From the cell containing the given text, extract its center point as [X, Y] coordinate. 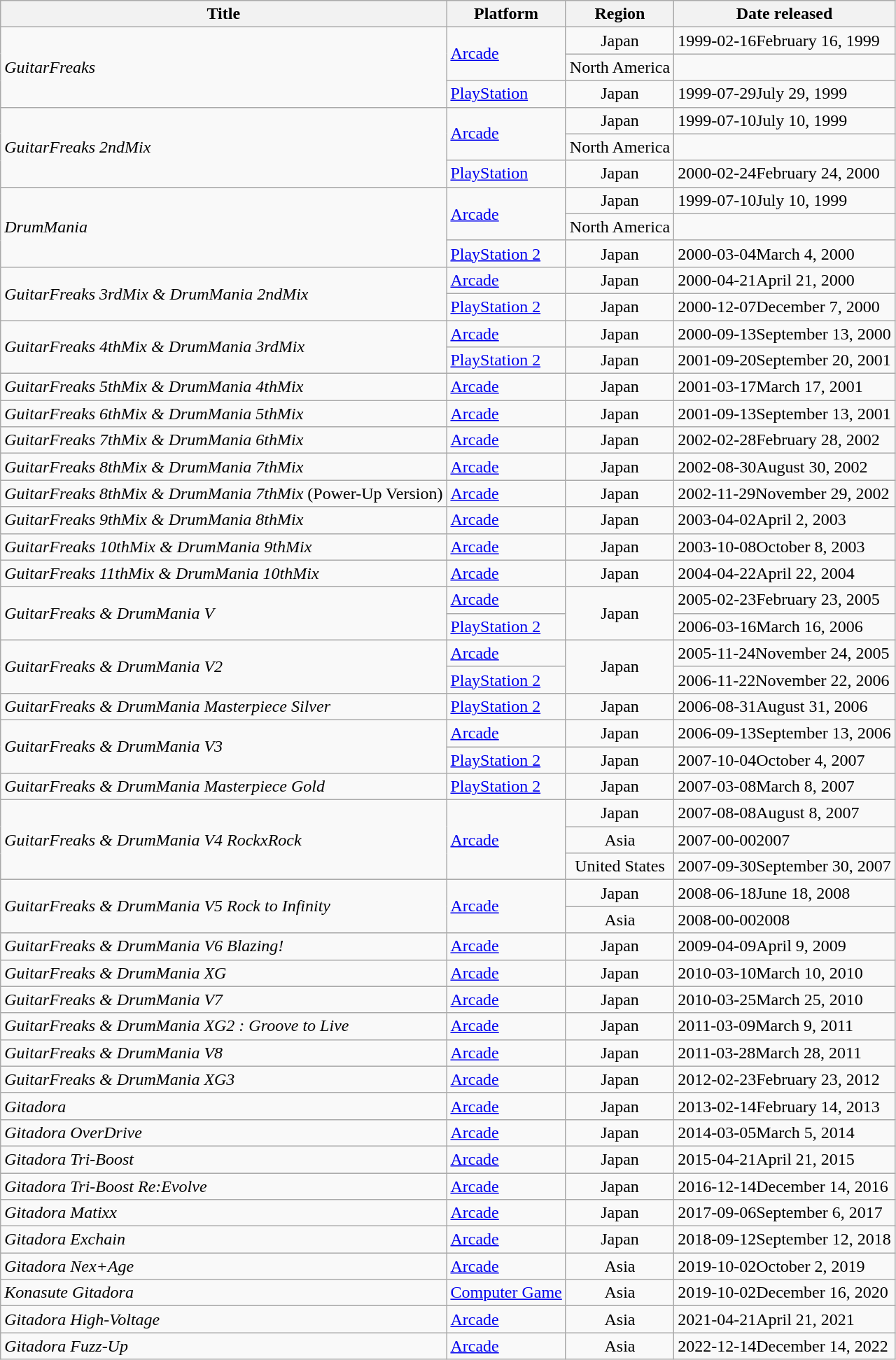
2001-09-20September 20, 2001 [785, 360]
2007-00-002007 [785, 840]
2017-09-06September 6, 2017 [785, 1213]
GuitarFreaks & DrumMania V2 [224, 666]
Gitadora Fuzz-Up [224, 1346]
2018-09-12September 12, 2018 [785, 1240]
GuitarFreaks 8thMix & DrumMania 7thMix (Power-Up Version) [224, 493]
Computer Game [506, 1293]
Gitadora Matixx [224, 1213]
GuitarFreaks & DrumMania V [224, 613]
GuitarFreaks 4thMix & DrumMania 3rdMix [224, 347]
2008-00-002008 [785, 920]
2019-10-02October 2, 2019 [785, 1266]
2005-11-24November 24, 2005 [785, 653]
GuitarFreaks & DrumMania V7 [224, 1000]
GuitarFreaks & DrumMania Masterpiece Gold [224, 787]
GuitarFreaks 6thMix & DrumMania 5thMix [224, 414]
2006-08-31August 31, 2006 [785, 706]
GuitarFreaks & DrumMania XG [224, 973]
GuitarFreaks 8thMix & DrumMania 7thMix [224, 467]
GuitarFreaks 3rdMix & DrumMania 2ndMix [224, 293]
DrumMania [224, 227]
GuitarFreaks 2ndMix [224, 147]
Title [224, 14]
Konasute Gitadora [224, 1293]
Gitadora High-Voltage [224, 1319]
2000-03-04March 4, 2000 [785, 253]
United States [619, 867]
2002-08-30August 30, 2002 [785, 467]
2000-12-07December 7, 2000 [785, 307]
2007-10-04October 4, 2007 [785, 759]
2000-09-13September 13, 2000 [785, 334]
Gitadora Exchain [224, 1240]
2003-04-02April 2, 2003 [785, 520]
Gitadora Tri-Boost Re:Evolve [224, 1186]
Gitadora [224, 1106]
GuitarFreaks 10thMix & DrumMania 9thMix [224, 547]
2015-04-21April 21, 2015 [785, 1159]
2000-02-24February 24, 2000 [785, 174]
2002-11-29November 29, 2002 [785, 493]
GuitarFreaks 11thMix & DrumMania 10thMix [224, 573]
GuitarFreaks 9thMix & DrumMania 8thMix [224, 520]
2008-06-18June 18, 2008 [785, 893]
GuitarFreaks & DrumMania Masterpiece Silver [224, 706]
2016-12-14December 14, 2016 [785, 1186]
Platform [506, 14]
GuitarFreaks & DrumMania V5 Rock to Infinity [224, 906]
2006-09-13September 13, 2006 [785, 733]
2009-04-09April 9, 2009 [785, 946]
2007-08-08August 8, 2007 [785, 813]
GuitarFreaks & DrumMania V6 Blazing! [224, 946]
2013-02-14February 14, 2013 [785, 1106]
GuitarFreaks & DrumMania V8 [224, 1053]
Gitadora Tri-Boost [224, 1159]
2005-02-23February 23, 2005 [785, 600]
GuitarFreaks 7thMix & DrumMania 6thMix [224, 440]
2001-09-13September 13, 2001 [785, 414]
2001-03-17March 17, 2001 [785, 387]
2006-11-22November 22, 2006 [785, 680]
GuitarFreaks & DrumMania XG2 : Groove to Live [224, 1026]
1999-07-29July 29, 1999 [785, 94]
2010-03-25March 25, 2010 [785, 1000]
Region [619, 14]
2007-03-08March 8, 2007 [785, 787]
GuitarFreaks & DrumMania XG3 [224, 1079]
2011-03-28March 28, 2011 [785, 1053]
2010-03-10March 10, 2010 [785, 973]
GuitarFreaks & DrumMania V4 RockxRock [224, 840]
2003-10-08October 8, 2003 [785, 547]
2021-04-21April 21, 2021 [785, 1319]
2014-03-05March 5, 2014 [785, 1133]
2004-04-22April 22, 2004 [785, 573]
2007-09-30September 30, 2007 [785, 867]
2022-12-14December 14, 2022 [785, 1346]
1999-02-16February 16, 1999 [785, 41]
GuitarFreaks & DrumMania V3 [224, 746]
2011-03-09March 9, 2011 [785, 1026]
Gitadora OverDrive [224, 1133]
2002-02-28February 28, 2002 [785, 440]
Gitadora Nex+Age [224, 1266]
GuitarFreaks [224, 67]
GuitarFreaks 5thMix & DrumMania 4thMix [224, 387]
2000-04-21April 21, 2000 [785, 280]
2012-02-23February 23, 2012 [785, 1079]
2006-03-16March 16, 2006 [785, 626]
2019-10-02December 16, 2020 [785, 1293]
Date released [785, 14]
